Search for the cell housing the specified text and yield its (X, Y) center coordinate. 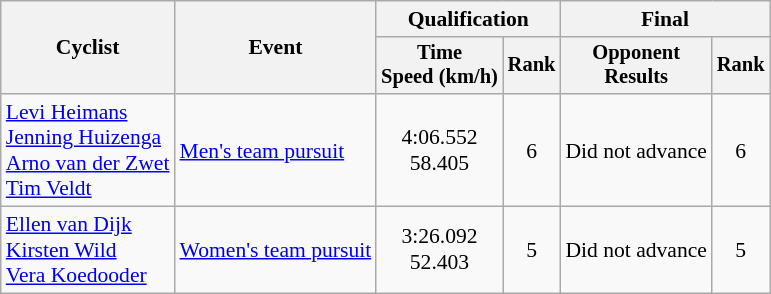
Ellen van DijkKirsten WildVera Koedooder (88, 250)
TimeSpeed (km/h) (440, 66)
Women's team pursuit (276, 250)
4:06.55258.405 (440, 150)
Men's team pursuit (276, 150)
Event (276, 48)
Final (664, 19)
Cyclist (88, 48)
Levi HeimansJenning HuizengaArno van der ZwetTim Veldt (88, 150)
3:26.09252.403 (440, 250)
OpponentResults (636, 66)
Qualification (468, 19)
